Locate the cell with the specified text and output its (X, Y) center coordinate. 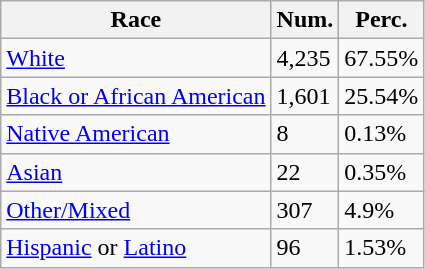
1.53% (382, 248)
Other/Mixed (136, 210)
307 (305, 210)
0.35% (382, 172)
Black or African American (136, 96)
67.55% (382, 58)
22 (305, 172)
Race (136, 20)
Native American (136, 134)
0.13% (382, 134)
25.54% (382, 96)
96 (305, 248)
Perc. (382, 20)
4.9% (382, 210)
Asian (136, 172)
Num. (305, 20)
Hispanic or Latino (136, 248)
8 (305, 134)
1,601 (305, 96)
4,235 (305, 58)
White (136, 58)
